For the text-containing cell, return its midpoint in (X, Y) coordinate format. 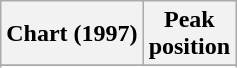
Chart (1997) (72, 34)
Peakposition (189, 34)
